For the text-containing cell, return its midpoint in (x, y) coordinate format. 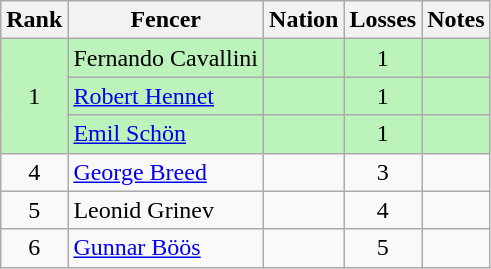
Losses (383, 20)
Fencer (166, 20)
Emil Schön (166, 134)
Leonid Grinev (166, 210)
Nation (304, 20)
George Breed (166, 172)
Fernando Cavallini (166, 58)
Gunnar Böös (166, 248)
Notes (456, 20)
3 (383, 172)
Robert Hennet (166, 96)
Rank (34, 20)
6 (34, 248)
